Return [x, y] of the center of cell containing provided text 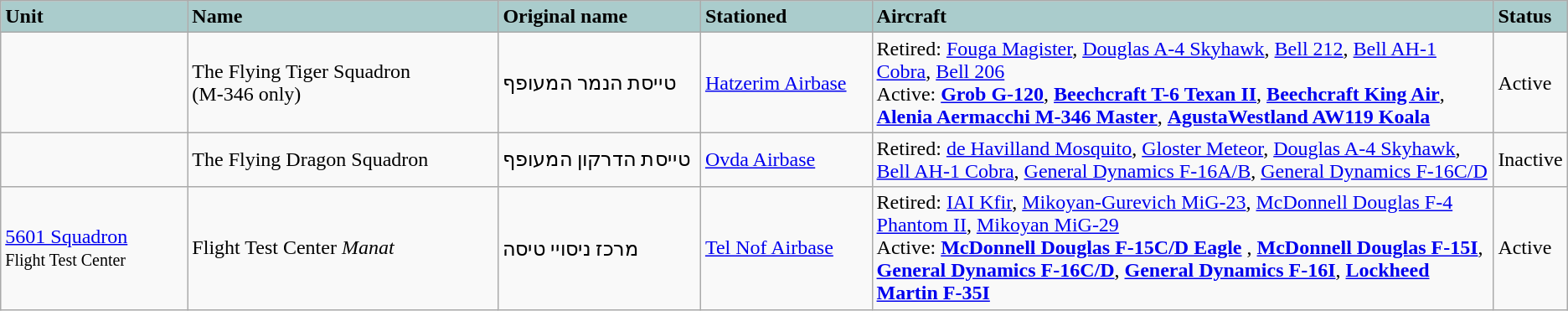
5601 SquadronFlight Test Center [94, 248]
The Flying Tiger Squadron(M-346 only) [343, 82]
Status [1530, 17]
טייסת הדרקון המעופף [600, 159]
The Flying Dragon Squadron [343, 159]
Hatzerim Airbase [786, 82]
Original name [600, 17]
Ovda Airbase [786, 159]
Stationed [786, 17]
מרכז ניסויי טיסה [600, 248]
Flight Test Center Manat [343, 248]
Unit [94, 17]
Inactive [1530, 159]
טייסת הנמר המעופף [600, 82]
Name [343, 17]
Tel Nof Airbase [786, 248]
Retired: de Havilland Mosquito, Gloster Meteor, Douglas A-4 Skyhawk, Bell AH-1 Cobra, General Dynamics F-16A/B, General Dynamics F-16C/D [1183, 159]
Aircraft [1183, 17]
